From the cell containing the given text, extract its center point as (X, Y) coordinate. 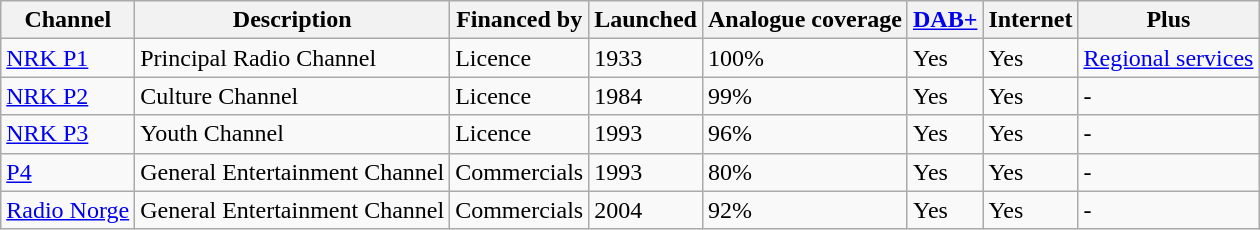
Culture Channel (292, 96)
Youth Channel (292, 134)
NRK P1 (68, 58)
Analogue coverage (804, 20)
99% (804, 96)
80% (804, 172)
Channel (68, 20)
92% (804, 210)
2004 (646, 210)
DAB+ (944, 20)
P4 (68, 172)
Radio Norge (68, 210)
Plus (1168, 20)
NRK P3 (68, 134)
Internet (1030, 20)
Regional services (1168, 58)
1984 (646, 96)
96% (804, 134)
1933 (646, 58)
100% (804, 58)
NRK P2 (68, 96)
Financed by (520, 20)
Principal Radio Channel (292, 58)
Description (292, 20)
Launched (646, 20)
